Capture the cell that displays the provided text and extract its (X, Y) central coordinate. 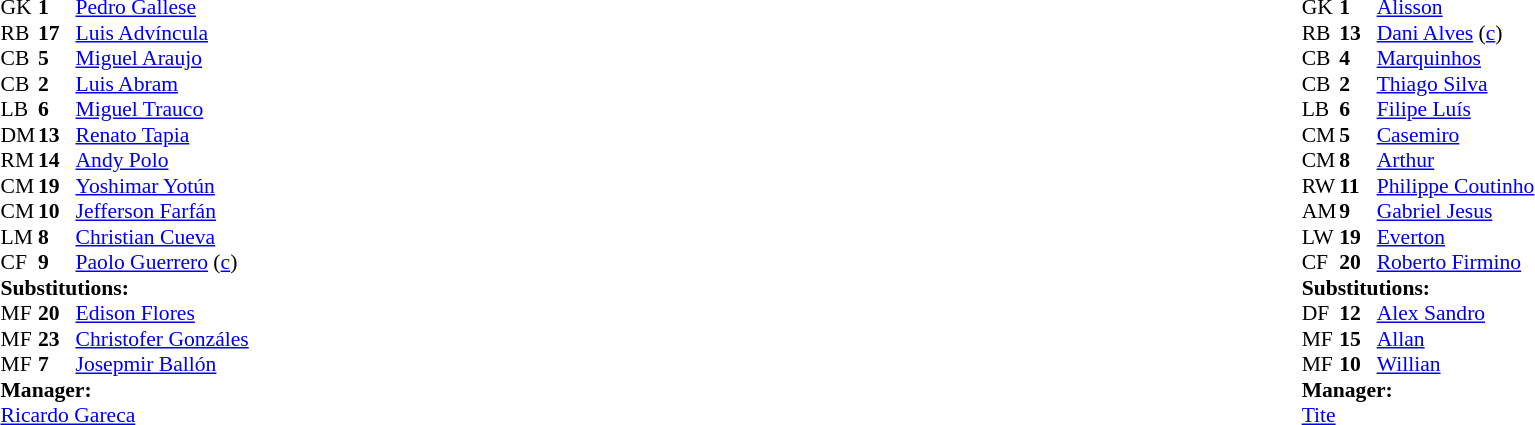
Edison Flores (162, 313)
Luis Advíncula (162, 33)
11 (1358, 186)
23 (57, 339)
14 (57, 161)
Alex Sandro (1456, 313)
AM (1321, 211)
4 (1358, 59)
Luis Abram (162, 84)
Miguel Trauco (162, 109)
Marquinhos (1456, 59)
Yoshimar Yotún (162, 186)
7 (57, 365)
Everton (1456, 237)
15 (1358, 339)
LW (1321, 237)
Paolo Guerrero (c) (162, 263)
RW (1321, 186)
Josepmir Ballón (162, 365)
Christofer Gonzáles (162, 339)
DF (1321, 313)
Jefferson Farfán (162, 211)
LM (19, 237)
DM (19, 135)
12 (1358, 313)
Renato Tapia (162, 135)
Allan (1456, 339)
17 (57, 33)
Thiago Silva (1456, 84)
Miguel Araujo (162, 59)
Filipe Luís (1456, 109)
Roberto Firmino (1456, 263)
Willian (1456, 365)
Dani Alves (c) (1456, 33)
Casemiro (1456, 135)
Andy Polo (162, 161)
Philippe Coutinho (1456, 186)
Gabriel Jesus (1456, 211)
Arthur (1456, 161)
RM (19, 161)
Christian Cueva (162, 237)
